Search for the cell housing the specified text and yield its (X, Y) center coordinate. 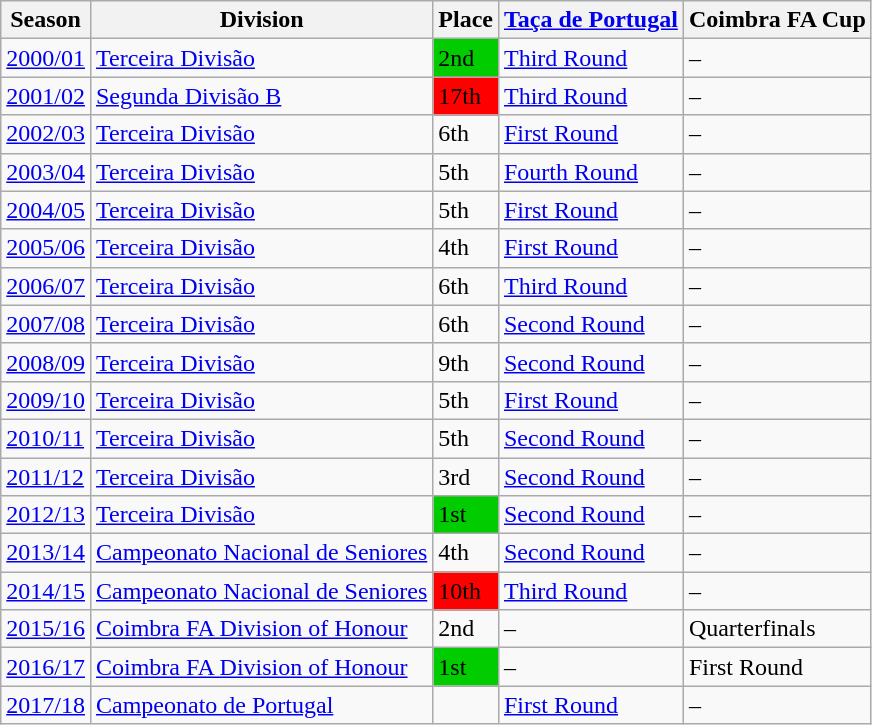
Quarterfinals (777, 629)
Season (46, 20)
2016/17 (46, 667)
2008/09 (46, 362)
17th (466, 96)
Segunda Divisão B (261, 96)
2004/05 (46, 210)
2001/02 (46, 96)
2011/12 (46, 477)
3rd (466, 477)
Fourth Round (590, 172)
Coimbra FA Cup (777, 20)
2006/07 (46, 286)
2007/08 (46, 324)
2009/10 (46, 400)
2017/18 (46, 705)
2000/01 (46, 58)
2012/13 (46, 515)
2010/11 (46, 438)
Taça de Portugal (590, 20)
Place (466, 20)
2002/03 (46, 134)
Division (261, 20)
9th (466, 362)
10th (466, 591)
2013/14 (46, 553)
2015/16 (46, 629)
2005/06 (46, 248)
2003/04 (46, 172)
Campeonato de Portugal (261, 705)
2014/15 (46, 591)
